Detect which cell encompasses the target text, then output its (x, y) center coordinate. 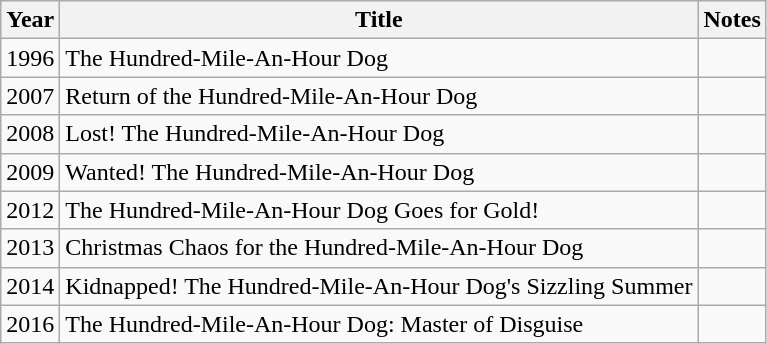
2012 (30, 210)
Christmas Chaos for the Hundred-Mile-An-Hour Dog (379, 248)
2008 (30, 134)
2014 (30, 286)
Kidnapped! The Hundred-Mile-An-Hour Dog's Sizzling Summer (379, 286)
Notes (732, 20)
Lost! The Hundred-Mile-An-Hour Dog (379, 134)
Wanted! The Hundred-Mile-An-Hour Dog (379, 172)
2009 (30, 172)
The Hundred-Mile-An-Hour Dog (379, 58)
2007 (30, 96)
Return of the Hundred-Mile-An-Hour Dog (379, 96)
The Hundred-Mile-An-Hour Dog: Master of Disguise (379, 324)
1996 (30, 58)
2016 (30, 324)
Year (30, 20)
2013 (30, 248)
The Hundred-Mile-An-Hour Dog Goes for Gold! (379, 210)
Title (379, 20)
